Determine the [x, y] coordinate at the center of the cell enclosing the given text.  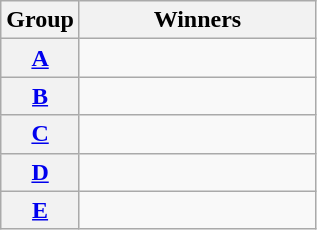
B [40, 96]
E [40, 210]
Winners [197, 20]
C [40, 134]
A [40, 58]
D [40, 172]
Group [40, 20]
